Extract the [X, Y] coordinate from the center of the cell holding the provided text.  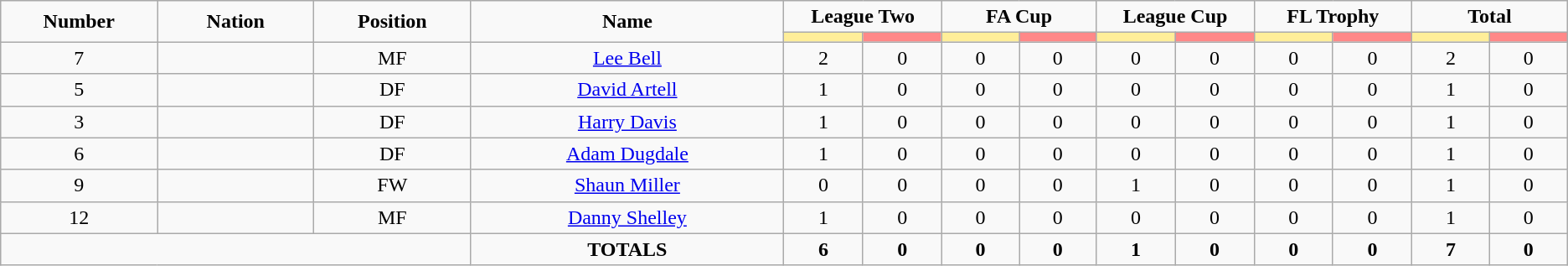
Harry Davis [627, 122]
12 [79, 217]
Number [79, 22]
Shaun Miller [627, 185]
FW [392, 185]
Lee Bell [627, 58]
Position [392, 22]
3 [79, 122]
Adam Dugdale [627, 154]
Danny Shelley [627, 217]
Total [1490, 17]
FA Cup [1019, 17]
Nation [236, 22]
Name [627, 22]
9 [79, 185]
5 [79, 90]
FL Trophy [1333, 17]
TOTALS [627, 249]
League Cup [1175, 17]
David Artell [627, 90]
League Two [863, 17]
